Determine the (x, y) coordinate at the center of the cell enclosing the given text.  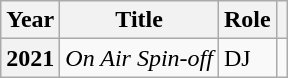
Title (140, 20)
DJ (247, 58)
Year (30, 20)
Role (247, 20)
On Air Spin-off (140, 58)
2021 (30, 58)
